For the text-containing cell, return its midpoint in [x, y] coordinate format. 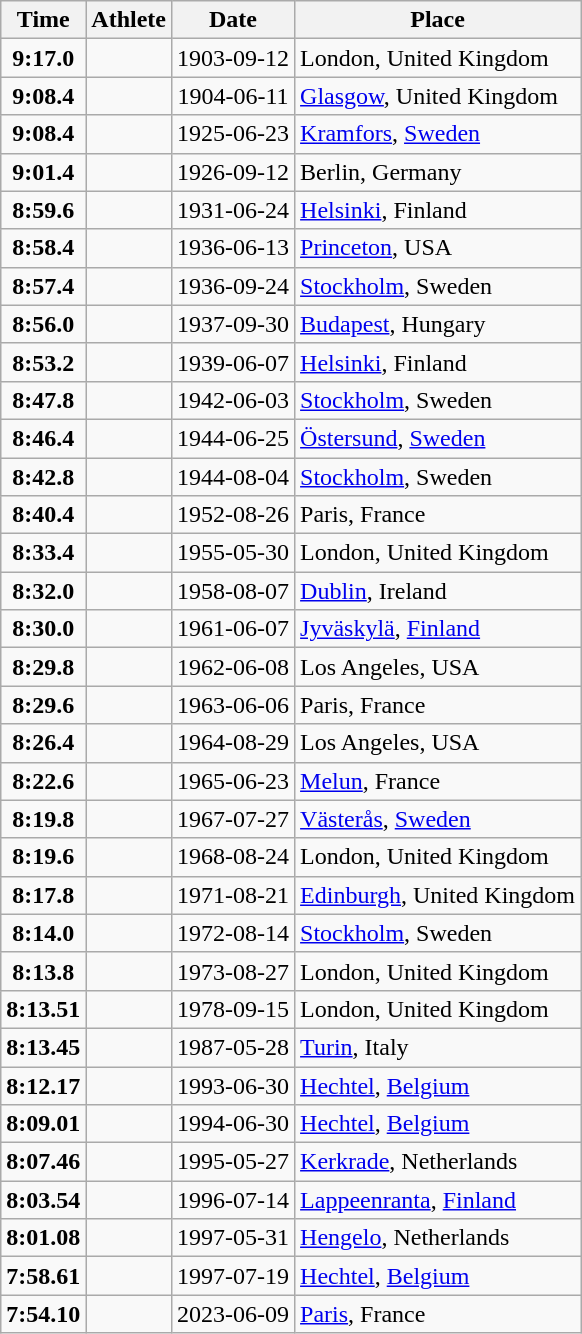
8:19.8 [44, 819]
1903-09-12 [234, 58]
1952-08-26 [234, 515]
Place [438, 20]
Melun, France [438, 781]
Princeton, USA [438, 248]
1904-06-11 [234, 96]
7:54.10 [44, 1314]
Budapest, Hungary [438, 324]
Time [44, 20]
8:33.4 [44, 553]
Hengelo, Netherlands [438, 1238]
8:46.4 [44, 438]
Västerås, Sweden [438, 819]
1944-08-04 [234, 477]
Östersund, Sweden [438, 438]
1961-06-07 [234, 629]
8:13.8 [44, 971]
1942-06-03 [234, 400]
8:19.6 [44, 857]
1964-08-29 [234, 743]
8:32.0 [44, 591]
1978-09-15 [234, 1009]
8:42.8 [44, 477]
1994-06-30 [234, 1124]
1997-05-31 [234, 1238]
1944-06-25 [234, 438]
1937-09-30 [234, 324]
8:56.0 [44, 324]
1925-06-23 [234, 134]
8:30.0 [44, 629]
8:22.6 [44, 781]
1972-08-14 [234, 933]
8:47.8 [44, 400]
1963-06-06 [234, 705]
Edinburgh, United Kingdom [438, 895]
8:58.4 [44, 248]
Turin, Italy [438, 1047]
1996-07-14 [234, 1200]
8:14.0 [44, 933]
Date [234, 20]
1931-06-24 [234, 210]
1926-09-12 [234, 172]
9:01.4 [44, 172]
1939-06-07 [234, 362]
Kramfors, Sweden [438, 134]
8:40.4 [44, 515]
Lappeenranta, Finland [438, 1200]
1967-07-27 [234, 819]
2023-06-09 [234, 1314]
1968-08-24 [234, 857]
8:13.51 [44, 1009]
8:13.45 [44, 1047]
7:58.61 [44, 1276]
8:57.4 [44, 286]
Glasgow, United Kingdom [438, 96]
1987-05-28 [234, 1047]
Jyväskylä, Finland [438, 629]
8:29.6 [44, 705]
1995-05-27 [234, 1162]
Dublin, Ireland [438, 591]
Berlin, Germany [438, 172]
8:12.17 [44, 1085]
Kerkrade, Netherlands [438, 1162]
1971-08-21 [234, 895]
8:53.2 [44, 362]
1936-06-13 [234, 248]
8:59.6 [44, 210]
1958-08-07 [234, 591]
8:26.4 [44, 743]
8:29.8 [44, 667]
9:17.0 [44, 58]
8:17.8 [44, 895]
1973-08-27 [234, 971]
1955-05-30 [234, 553]
1936-09-24 [234, 286]
1993-06-30 [234, 1085]
8:01.08 [44, 1238]
1962-06-08 [234, 667]
Athlete [129, 20]
8:07.46 [44, 1162]
1965-06-23 [234, 781]
8:09.01 [44, 1124]
8:03.54 [44, 1200]
1997-07-19 [234, 1276]
